Scan for the cell matching the given text and deliver its (x, y) coordinate at center. 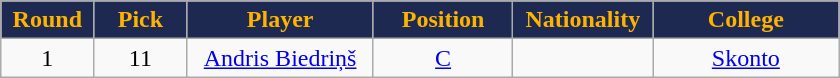
College (746, 20)
Andris Biedriņš (280, 58)
Position (443, 20)
Player (280, 20)
Pick (140, 20)
Round (48, 20)
C (443, 58)
1 (48, 58)
Nationality (583, 20)
11 (140, 58)
Skonto (746, 58)
